Find where the given text appears and provide that cell's center as (X, Y) coordinate. 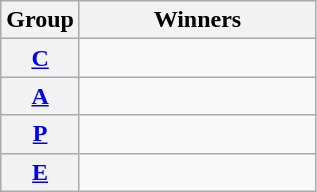
P (40, 134)
E (40, 172)
A (40, 96)
Group (40, 20)
Winners (197, 20)
C (40, 58)
